Extract the (x, y) coordinate from the center of the cell holding the provided text.  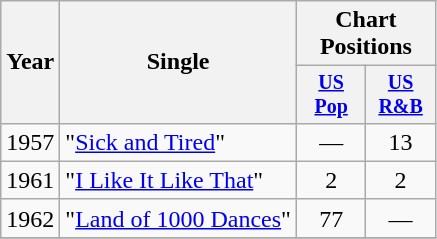
77 (330, 218)
Year (30, 62)
1961 (30, 180)
Chart Positions (366, 34)
"I Like It Like That" (178, 180)
"Sick and Tired" (178, 142)
1962 (30, 218)
USR&B (400, 94)
US Pop (330, 94)
"Land of 1000 Dances" (178, 218)
Single (178, 62)
1957 (30, 142)
13 (400, 142)
